Detect which cell encompasses the target text, then output its [X, Y] center coordinate. 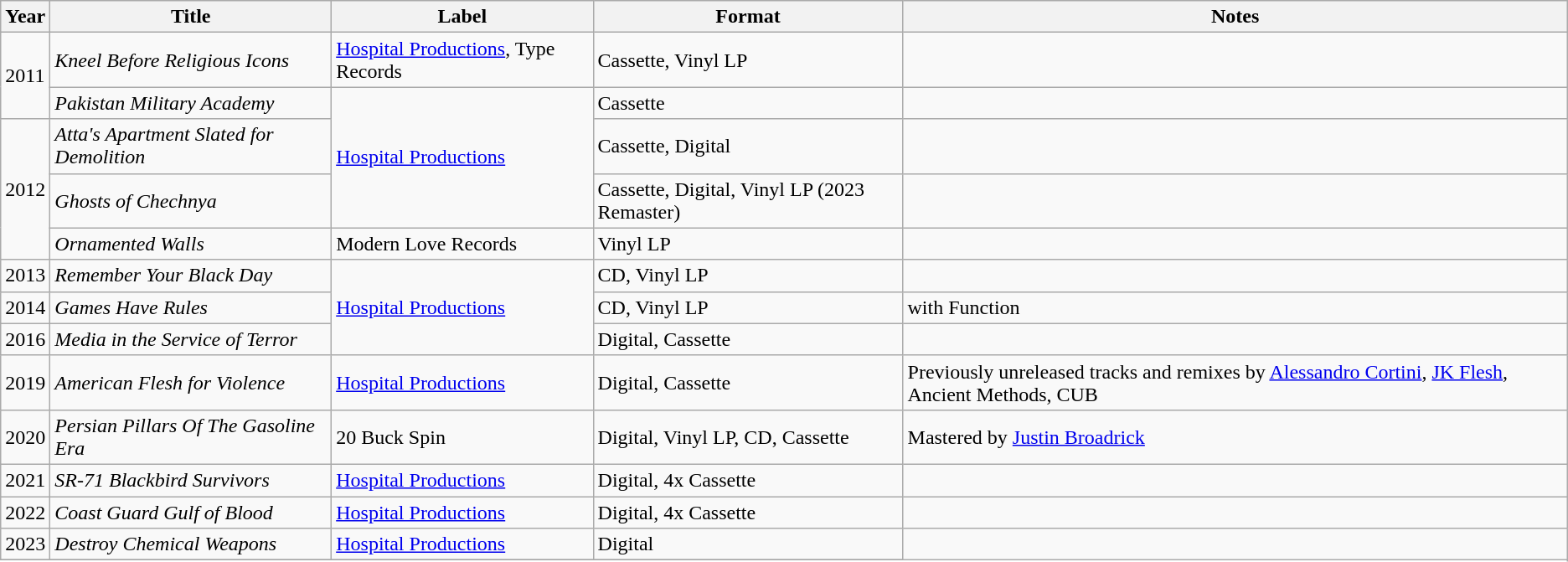
Cassette, Digital [748, 146]
Previously unreleased tracks and remixes by Alessandro Cortini, JK Flesh, Ancient Methods, CUB [1235, 382]
Digital [748, 544]
Pakistan Military Academy [191, 103]
Cassette, Vinyl LP [748, 60]
Kneel Before Religious Icons [191, 60]
Atta's Apartment Slated for Demolition [191, 146]
2011 [25, 75]
2019 [25, 382]
Notes [1235, 17]
2012 [25, 189]
Coast Guard Gulf of Blood [191, 512]
Remember Your Black Day [191, 276]
2013 [25, 276]
Persian Pillars Of The Gasoline Era [191, 437]
2020 [25, 437]
Cassette, Digital, Vinyl LP (2023 Remaster) [748, 201]
Destroy Chemical Weapons [191, 544]
Hospital Productions, Type Records [462, 60]
Ghosts of Chechnya [191, 201]
with Function [1235, 307]
Year [25, 17]
Media in the Service of Terror [191, 339]
2016 [25, 339]
20 Buck Spin [462, 437]
Ornamented Walls [191, 244]
Vinyl LP [748, 244]
Mastered by Justin Broadrick [1235, 437]
American Flesh for Violence [191, 382]
Cassette [748, 103]
Modern Love Records [462, 244]
2021 [25, 480]
Format [748, 17]
Games Have Rules [191, 307]
2022 [25, 512]
2023 [25, 544]
SR-71 Blackbird Survivors [191, 480]
2014 [25, 307]
Digital, Vinyl LP, CD, Cassette [748, 437]
Label [462, 17]
Title [191, 17]
